Output the [x, y] coordinate of the center of the cell containing the given text.  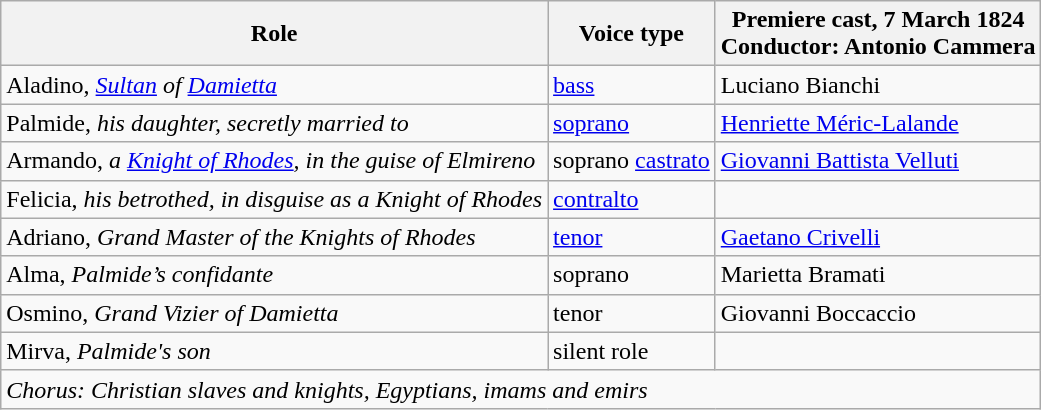
soprano castrato [632, 161]
Chorus: Christian slaves and knights, Egyptians, imams and emirs [521, 389]
Felicia, his betrothed, in disguise as a Knight of Rhodes [274, 199]
Henriette Méric-Lalande [878, 123]
Gaetano Crivelli [878, 237]
Osmino, Grand Vizier of Damietta [274, 313]
Giovanni Boccaccio [878, 313]
Aladino, Sultan of Damietta [274, 85]
Luciano Bianchi [878, 85]
Premiere cast, 7 March 1824Conductor: Antonio Cammera [878, 34]
bass [632, 85]
Voice type [632, 34]
Giovanni Battista Velluti [878, 161]
silent role [632, 351]
Palmide, his daughter, secretly married to [274, 123]
Armando, a Knight of Rhodes, in the guise of Elmireno [274, 161]
Role [274, 34]
Adriano, Grand Master of the Knights of Rhodes [274, 237]
Alma, Palmide’s confidante [274, 275]
contralto [632, 199]
Marietta Bramati [878, 275]
Mirva, Palmide's son [274, 351]
